For the text-containing cell, return its midpoint in [X, Y] coordinate format. 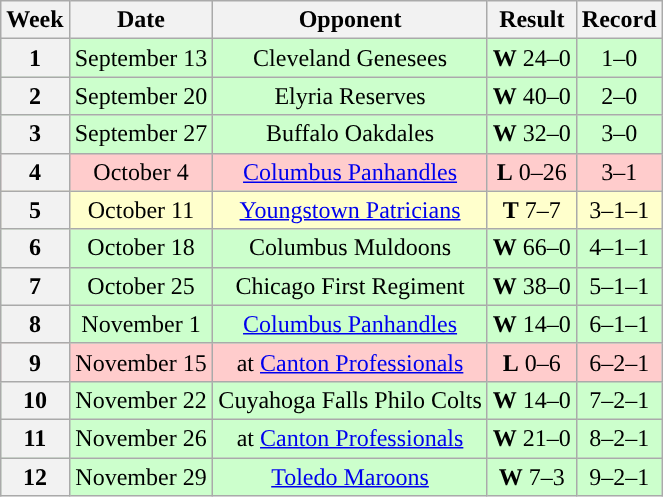
L 0–6 [532, 362]
Youngstown Patricians [350, 210]
W 21–0 [532, 438]
9–2–1 [619, 477]
October 4 [141, 172]
W 38–0 [532, 286]
1 [35, 58]
5 [35, 210]
6 [35, 248]
L 0–26 [532, 172]
3–1–1 [619, 210]
W 24–0 [532, 58]
October 11 [141, 210]
4 [35, 172]
November 29 [141, 477]
Record [619, 20]
Elyria Reserves [350, 96]
T 7–7 [532, 210]
W 40–0 [532, 96]
W 32–0 [532, 134]
September 13 [141, 58]
9 [35, 362]
1–0 [619, 58]
September 27 [141, 134]
8 [35, 324]
W 7–3 [532, 477]
8–2–1 [619, 438]
Result [532, 20]
November 1 [141, 324]
Cleveland Genesees [350, 58]
2 [35, 96]
Toledo Maroons [350, 477]
10 [35, 400]
November 15 [141, 362]
Columbus Muldoons [350, 248]
2–0 [619, 96]
October 18 [141, 248]
3 [35, 134]
6–1–1 [619, 324]
6–2–1 [619, 362]
4–1–1 [619, 248]
Week [35, 20]
Chicago First Regiment [350, 286]
Cuyahoga Falls Philo Colts [350, 400]
7–2–1 [619, 400]
3–1 [619, 172]
7 [35, 286]
September 20 [141, 96]
October 25 [141, 286]
W 66–0 [532, 248]
Opponent [350, 20]
Buffalo Oakdales [350, 134]
November 22 [141, 400]
11 [35, 438]
12 [35, 477]
November 26 [141, 438]
5–1–1 [619, 286]
Date [141, 20]
3–0 [619, 134]
